Identify which cell holds the provided text, then report its [x, y] central coordinate. 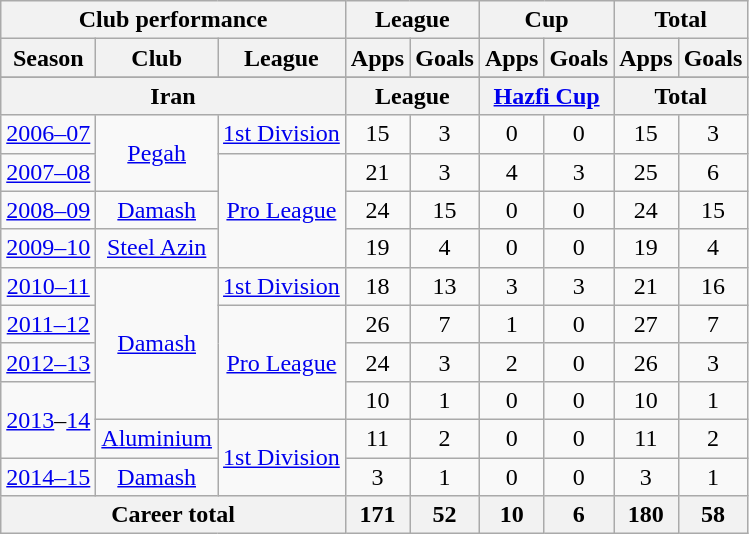
18 [377, 286]
Iran [174, 96]
Hazfi Cup [546, 96]
2013–14 [48, 419]
2007–08 [48, 172]
Cup [546, 20]
2011–12 [48, 324]
Steel Azin [157, 248]
52 [445, 515]
27 [646, 324]
Season [48, 58]
2014–15 [48, 477]
Club [157, 58]
171 [377, 515]
16 [713, 286]
58 [713, 515]
2008–09 [48, 210]
180 [646, 515]
Aluminium [157, 438]
2012–13 [48, 362]
Career total [174, 515]
13 [445, 286]
2010–11 [48, 286]
Pegah [157, 153]
Club performance [174, 20]
2006–07 [48, 134]
25 [646, 172]
2009–10 [48, 248]
